Return (X, Y) of the center of cell containing provided text 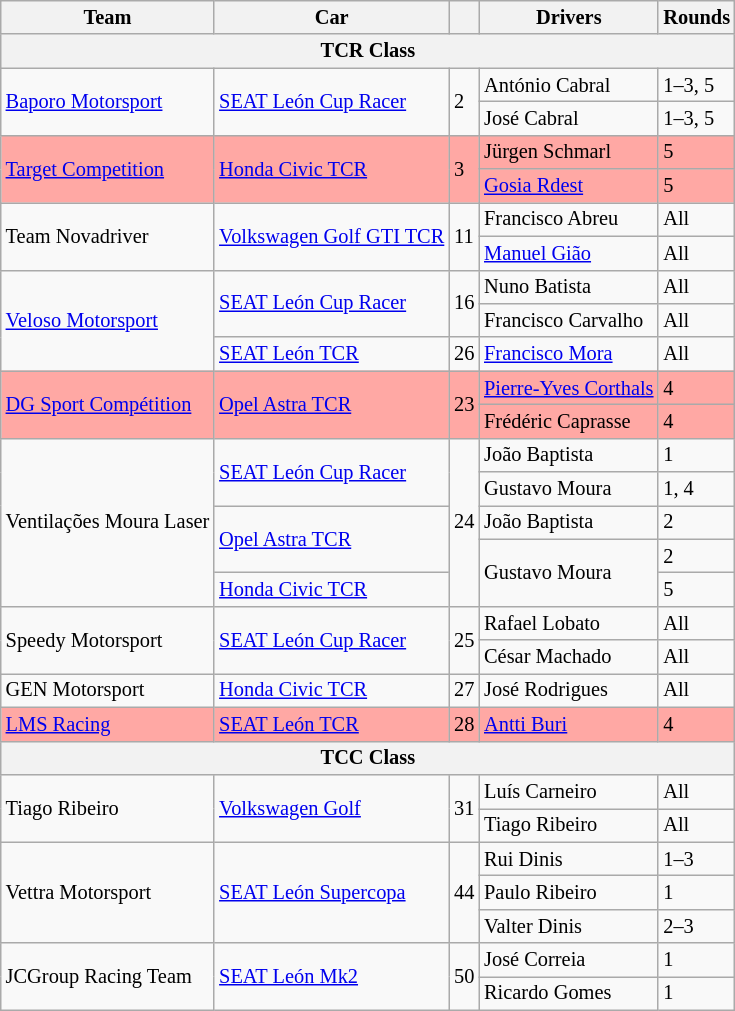
José Cabral (568, 118)
24 (464, 522)
José Correia (568, 960)
3 (464, 168)
Francisco Carvalho (568, 320)
Gosia Rdest (568, 186)
TCR Class (368, 51)
Pierre-Yves Corthals (568, 388)
Luís Carneiro (568, 791)
27 (464, 690)
28 (464, 724)
DG Sport Compétition (108, 404)
Ricardo Gomes (568, 993)
Volkswagen Golf GTI TCR (332, 236)
Veloso Motorsport (108, 320)
Manuel Gião (568, 253)
Target Competition (108, 168)
Francisco Mora (568, 354)
SEAT León Mk2 (332, 976)
Jürgen Schmarl (568, 152)
SEAT León Supercopa (332, 892)
50 (464, 976)
Francisco Abreu (568, 219)
Drivers (568, 17)
Frédéric Caprasse (568, 421)
Rafael Lobato (568, 623)
Vettra Motorsport (108, 892)
Valter Dinis (568, 926)
11 (464, 236)
Baporo Motorsport (108, 102)
JCGroup Racing Team (108, 976)
Car (332, 17)
Paulo Ribeiro (568, 892)
GEN Motorsport (108, 690)
26 (464, 354)
25 (464, 640)
TCC Class (368, 758)
César Machado (568, 657)
16 (464, 304)
2–3 (696, 926)
José Rodrigues (568, 690)
Ventilações Moura Laser (108, 522)
23 (464, 404)
Speedy Motorsport (108, 640)
LMS Racing (108, 724)
Antti Buri (568, 724)
44 (464, 892)
Team Novadriver (108, 236)
Nuno Batista (568, 287)
1–3 (696, 859)
1, 4 (696, 489)
António Cabral (568, 85)
Team (108, 17)
Rui Dinis (568, 859)
Rounds (696, 17)
Volkswagen Golf (332, 808)
31 (464, 808)
